Provide the [x, y] coordinate of the cell's center where the given text is located.  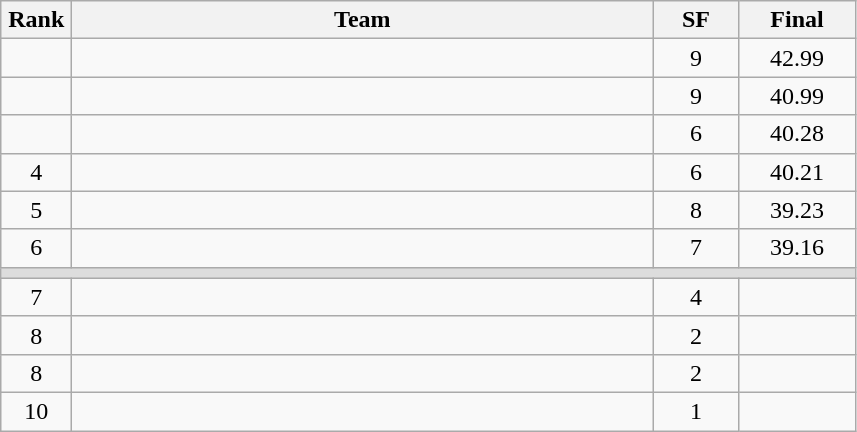
39.23 [797, 210]
5 [36, 210]
40.99 [797, 96]
40.21 [797, 172]
39.16 [797, 248]
1 [696, 411]
SF [696, 20]
10 [36, 411]
Team [362, 20]
40.28 [797, 134]
Final [797, 20]
42.99 [797, 58]
Rank [36, 20]
